Scan for the cell matching the given text and deliver its (X, Y) coordinate at center. 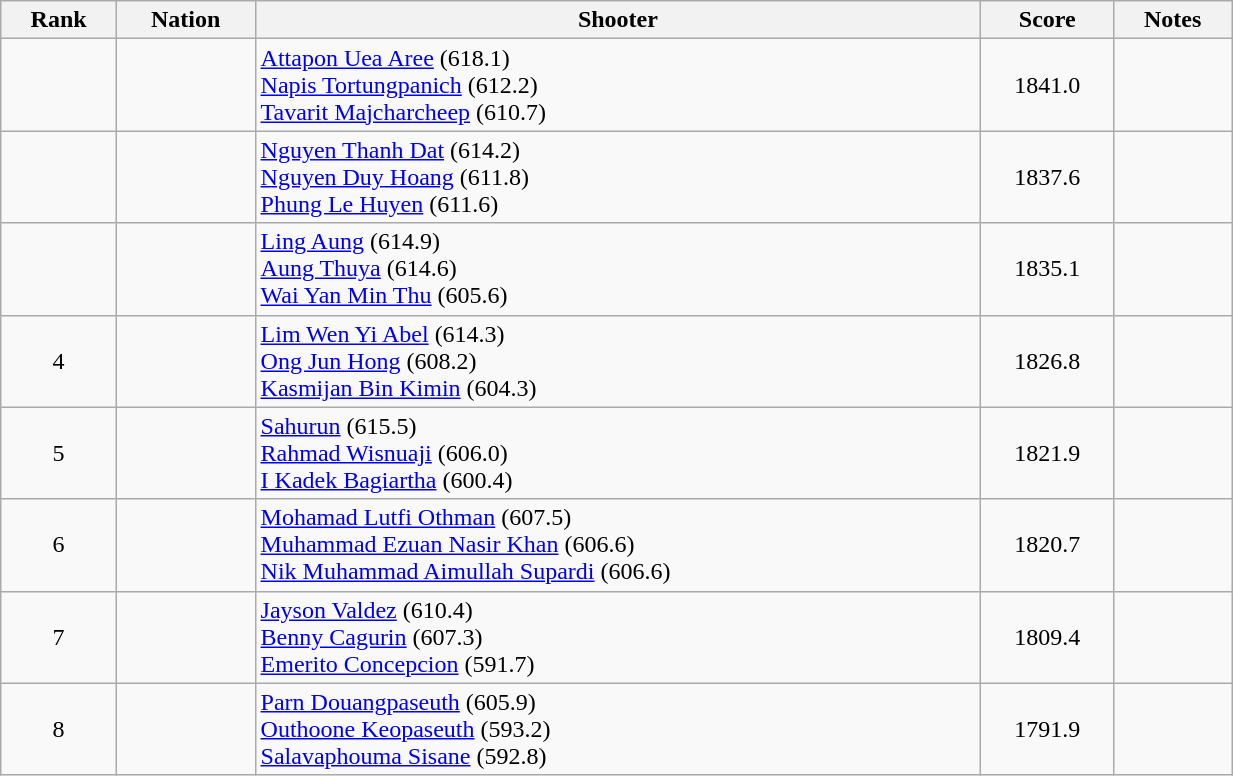
7 (59, 637)
1821.9 (1048, 453)
1820.7 (1048, 545)
Rank (59, 20)
1826.8 (1048, 361)
1841.0 (1048, 85)
Nation (186, 20)
1791.9 (1048, 729)
Score (1048, 20)
6 (59, 545)
Lim Wen Yi Abel (614.3) Ong Jun Hong (608.2) Kasmijan Bin Kimin (604.3) (618, 361)
Sahurun (615.5) Rahmad Wisnuaji (606.0) I Kadek Bagiartha (600.4) (618, 453)
Parn Douangpaseuth (605.9) Outhoone Keopaseuth (593.2) Salavaphouma Sisane (592.8) (618, 729)
Shooter (618, 20)
Notes (1173, 20)
1809.4 (1048, 637)
Ling Aung (614.9) Aung Thuya (614.6) Wai Yan Min Thu (605.6) (618, 269)
4 (59, 361)
Mohamad Lutfi Othman (607.5) Muhammad Ezuan Nasir Khan (606.6) Nik Muhammad Aimullah Supardi (606.6) (618, 545)
Nguyen Thanh Dat (614.2) Nguyen Duy Hoang (611.8) Phung Le Huyen (611.6) (618, 177)
8 (59, 729)
Attapon Uea Aree (618.1) Napis Tortungpanich (612.2) Tavarit Majcharcheep (610.7) (618, 85)
5 (59, 453)
Jayson Valdez (610.4) Benny Cagurin (607.3) Emerito Concepcion (591.7) (618, 637)
1835.1 (1048, 269)
1837.6 (1048, 177)
